Return the (x, y) coordinate for the center point of the cell that contains the specified text.  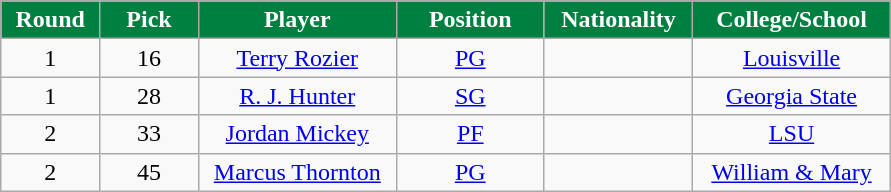
33 (150, 134)
16 (150, 58)
SG (470, 96)
College/School (792, 20)
45 (150, 172)
William & Mary (792, 172)
LSU (792, 134)
Position (470, 20)
Marcus Thornton (297, 172)
Pick (150, 20)
Nationality (618, 20)
28 (150, 96)
Georgia State (792, 96)
Terry Rozier (297, 58)
Louisville (792, 58)
Jordan Mickey (297, 134)
Round (50, 20)
PF (470, 134)
R. J. Hunter (297, 96)
Player (297, 20)
